From the cell containing the given text, extract its center point as [x, y] coordinate. 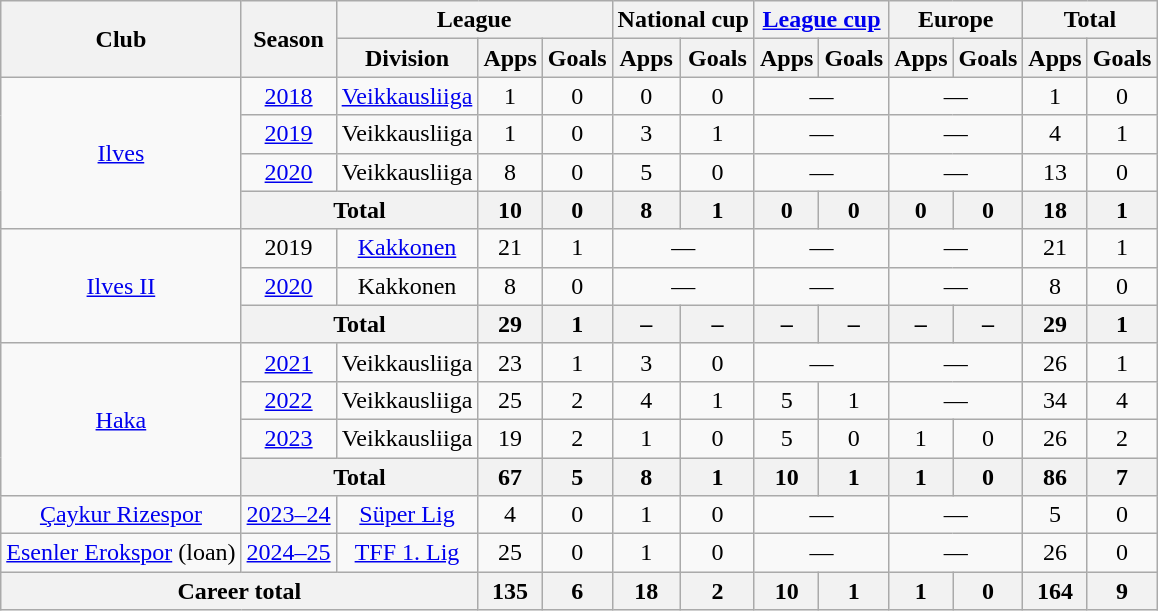
2023–24 [288, 515]
9 [1122, 591]
Süper Lig [407, 515]
13 [1055, 172]
7 [1122, 477]
Europe [956, 20]
19 [510, 438]
2018 [288, 96]
Season [288, 39]
2021 [288, 362]
League cup [821, 20]
Division [407, 58]
135 [510, 591]
Ilves [121, 153]
Haka [121, 419]
23 [510, 362]
National cup [683, 20]
6 [577, 591]
86 [1055, 477]
Esenler Erokspor (loan) [121, 553]
Career total [240, 591]
2024–25 [288, 553]
Çaykur Rizespor [121, 515]
164 [1055, 591]
Club [121, 39]
League [474, 20]
67 [510, 477]
Ilves II [121, 286]
34 [1055, 400]
TFF 1. Lig [407, 553]
2022 [288, 400]
2023 [288, 438]
